Scan for the cell matching the given text and deliver its (X, Y) coordinate at center. 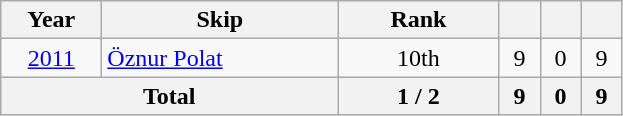
Skip (220, 20)
Total (170, 96)
Rank (418, 20)
Year (52, 20)
2011 (52, 58)
Öznur Polat (220, 58)
10th (418, 58)
1 / 2 (418, 96)
